Output the [X, Y] coordinate of the center of the cell containing the given text.  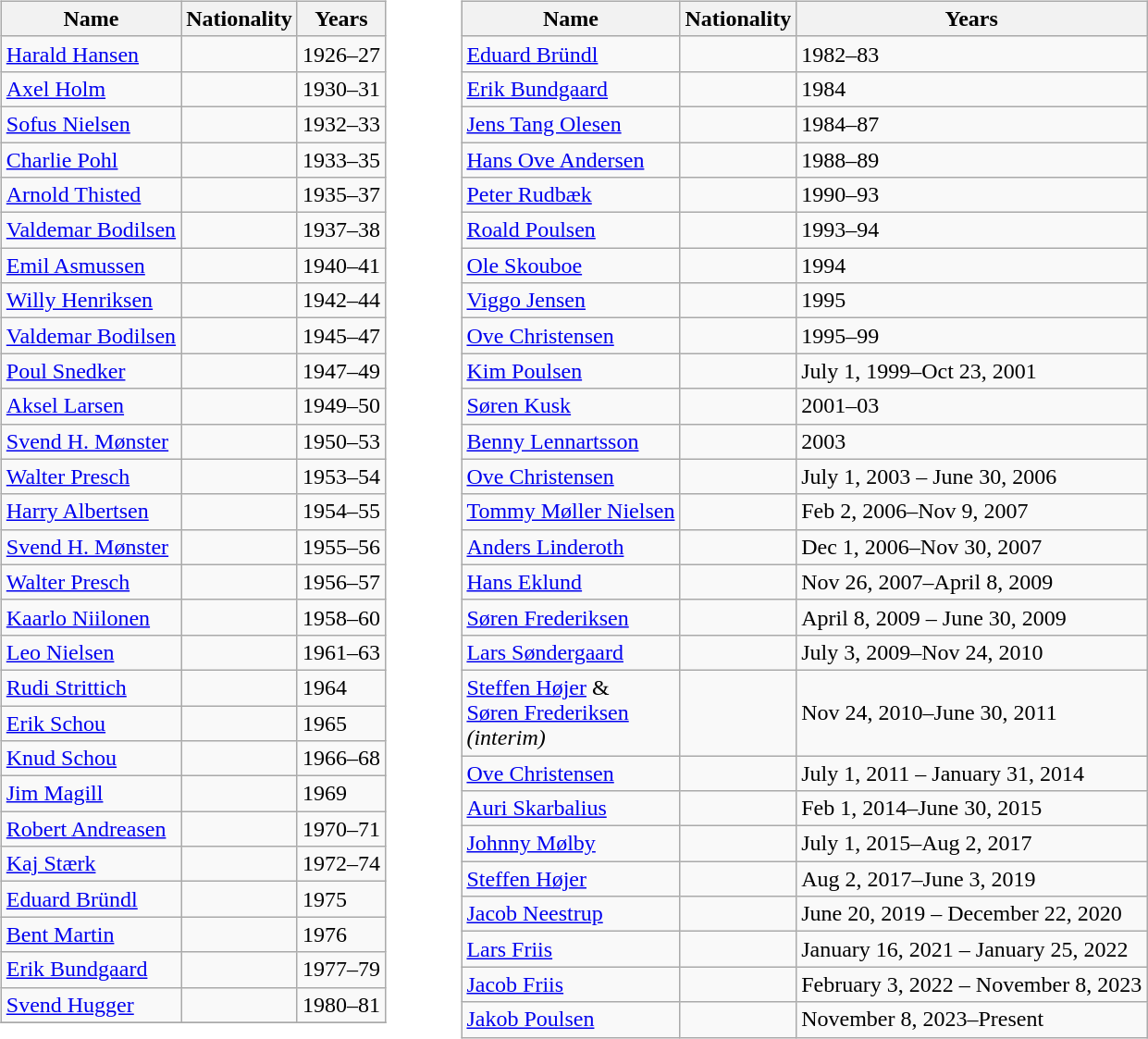
1982–83 [971, 54]
July 1, 1999–Oct 23, 2001 [971, 371]
1993–94 [971, 230]
Erik Schou [91, 723]
1995–99 [971, 336]
1942–44 [340, 301]
Dec 1, 2006–Nov 30, 2007 [971, 547]
1980–81 [340, 1005]
Johnny Mølby [571, 844]
1949–50 [340, 406]
1976 [340, 934]
Arnold Thisted [91, 195]
Auri Skarbalius [571, 809]
1940–41 [340, 266]
Søren Frederiksen [571, 617]
Leo Nielsen [91, 652]
Aug 2, 2017–June 3, 2019 [971, 879]
Knud Schou [91, 759]
February 3, 2022 – November 8, 2023 [971, 984]
Benny Lennartsson [571, 441]
July 3, 2009–Nov 24, 2010 [971, 652]
Harald Hansen [91, 54]
Kaj Stærk [91, 864]
1972–74 [340, 864]
Willy Henriksen [91, 301]
Kim Poulsen [571, 371]
1988–89 [971, 160]
Steffen Højer [571, 879]
Jacob Friis [571, 984]
Anders Linderoth [571, 547]
1977–79 [340, 970]
1994 [971, 266]
Charlie Pohl [91, 160]
1953–54 [340, 476]
July 1, 2003 – June 30, 2006 [971, 476]
Rudi Strittich [91, 687]
Lars Søndergaard [571, 652]
1932–33 [340, 124]
1961–63 [340, 652]
Roald Poulsen [571, 230]
Peter Rudbæk [571, 195]
Hans Eklund [571, 582]
1984 [971, 89]
January 16, 2021 – January 25, 2022 [971, 949]
1966–68 [340, 759]
1969 [340, 794]
1970–71 [340, 829]
Jens Tang Olesen [571, 124]
July 1, 2015–Aug 2, 2017 [971, 844]
Steffen Højer & Søren Frederiksen(interim) [571, 712]
1935–37 [340, 195]
Viggo Jensen [571, 301]
1990–93 [971, 195]
1926–27 [340, 54]
1958–60 [340, 617]
Nov 24, 2010–June 30, 2011 [971, 712]
2001–03 [971, 406]
1984–87 [971, 124]
Sofus Nielsen [91, 124]
June 20, 2019 – December 22, 2020 [971, 914]
April 8, 2009 – June 30, 2009 [971, 617]
Jacob Neestrup [571, 914]
November 8, 2023–Present [971, 1020]
1964 [340, 687]
Robert Andreasen [91, 829]
1930–31 [340, 89]
Feb 1, 2014–June 30, 2015 [971, 809]
Bent Martin [91, 934]
July 1, 2011 – January 31, 2014 [971, 773]
Emil Asmussen [91, 266]
Harry Albertsen [91, 512]
1956–57 [340, 582]
1937–38 [340, 230]
Nov 26, 2007–April 8, 2009 [971, 582]
2003 [971, 441]
Feb 2, 2006–Nov 9, 2007 [971, 512]
1945–47 [340, 336]
1950–53 [340, 441]
Kaarlo Niilonen [91, 617]
1995 [971, 301]
Poul Snedker [91, 371]
1933–35 [340, 160]
1947–49 [340, 371]
Lars Friis [571, 949]
1955–56 [340, 547]
Søren Kusk [571, 406]
Axel Holm [91, 89]
1954–55 [340, 512]
1965 [340, 723]
Jim Magill [91, 794]
Jakob Poulsen [571, 1020]
Ole Skouboe [571, 266]
Tommy Møller Nielsen [571, 512]
Svend Hugger [91, 1005]
1975 [340, 899]
Hans Ove Andersen [571, 160]
Aksel Larsen [91, 406]
